Scan for the cell matching the given text and deliver its [x, y] coordinate at center. 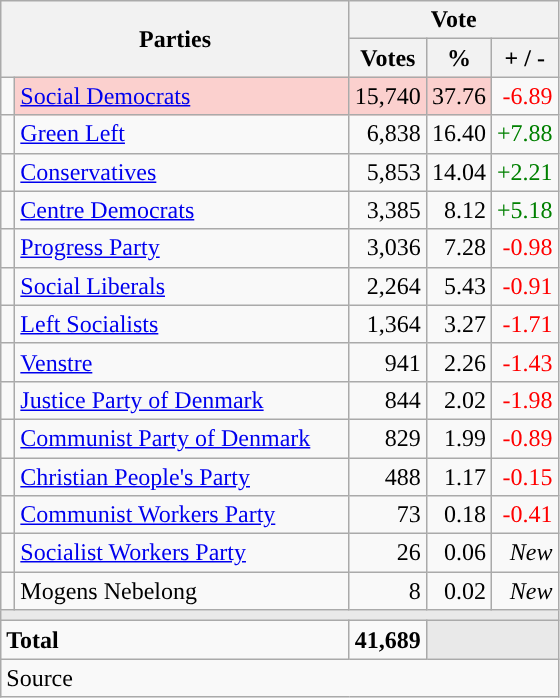
3.27 [458, 324]
Mogens Nebelong [182, 591]
941 [388, 362]
2.02 [458, 400]
-0.89 [524, 438]
41,689 [388, 640]
-0.15 [524, 477]
Social Liberals [182, 286]
1.17 [458, 477]
8 [388, 591]
7.28 [458, 248]
488 [388, 477]
+2.21 [524, 172]
5,853 [388, 172]
Parties [176, 39]
Venstre [182, 362]
1.99 [458, 438]
829 [388, 438]
-1.43 [524, 362]
Social Democrats [182, 96]
5.43 [458, 286]
-0.98 [524, 248]
% [458, 58]
Source [280, 678]
+7.88 [524, 134]
0.06 [458, 553]
Progress Party [182, 248]
-1.71 [524, 324]
Socialist Workers Party [182, 553]
8.12 [458, 210]
+5.18 [524, 210]
3,036 [388, 248]
Left Socialists [182, 324]
14.04 [458, 172]
Conservatives [182, 172]
26 [388, 553]
Green Left [182, 134]
Vote [454, 20]
Communist Workers Party [182, 515]
Votes [388, 58]
73 [388, 515]
-6.89 [524, 96]
15,740 [388, 96]
0.02 [458, 591]
-0.91 [524, 286]
6,838 [388, 134]
2,264 [388, 286]
-0.41 [524, 515]
Justice Party of Denmark [182, 400]
844 [388, 400]
16.40 [458, 134]
+ / - [524, 58]
2.26 [458, 362]
1,364 [388, 324]
Communist Party of Denmark [182, 438]
3,385 [388, 210]
Centre Democrats [182, 210]
37.76 [458, 96]
Total [176, 640]
0.18 [458, 515]
-1.98 [524, 400]
Christian People's Party [182, 477]
